Identify which cell holds the provided text, then report its [X, Y] central coordinate. 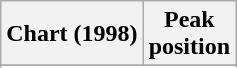
Chart (1998) [72, 34]
Peak position [189, 34]
